Extract the [x, y] coordinate from the center of the cell holding the provided text.  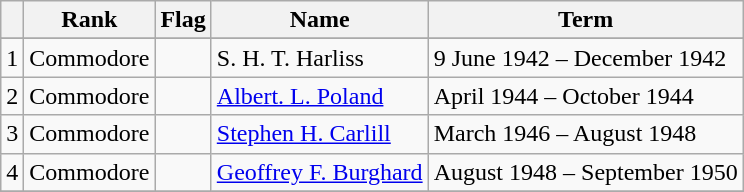
2 [12, 96]
9 June 1942 – December 1942 [586, 58]
March 1946 – August 1948 [586, 134]
Rank [90, 20]
Geoffrey F. Burghard [320, 172]
Stephen H. Carlill [320, 134]
Flag [183, 20]
August 1948 – September 1950 [586, 172]
Term [586, 20]
S. H. T. Harliss [320, 58]
4 [12, 172]
3 [12, 134]
April 1944 – October 1944 [586, 96]
Albert. L. Poland [320, 96]
Name [320, 20]
1 [12, 58]
